Detect which cell encompasses the target text, then output its [x, y] center coordinate. 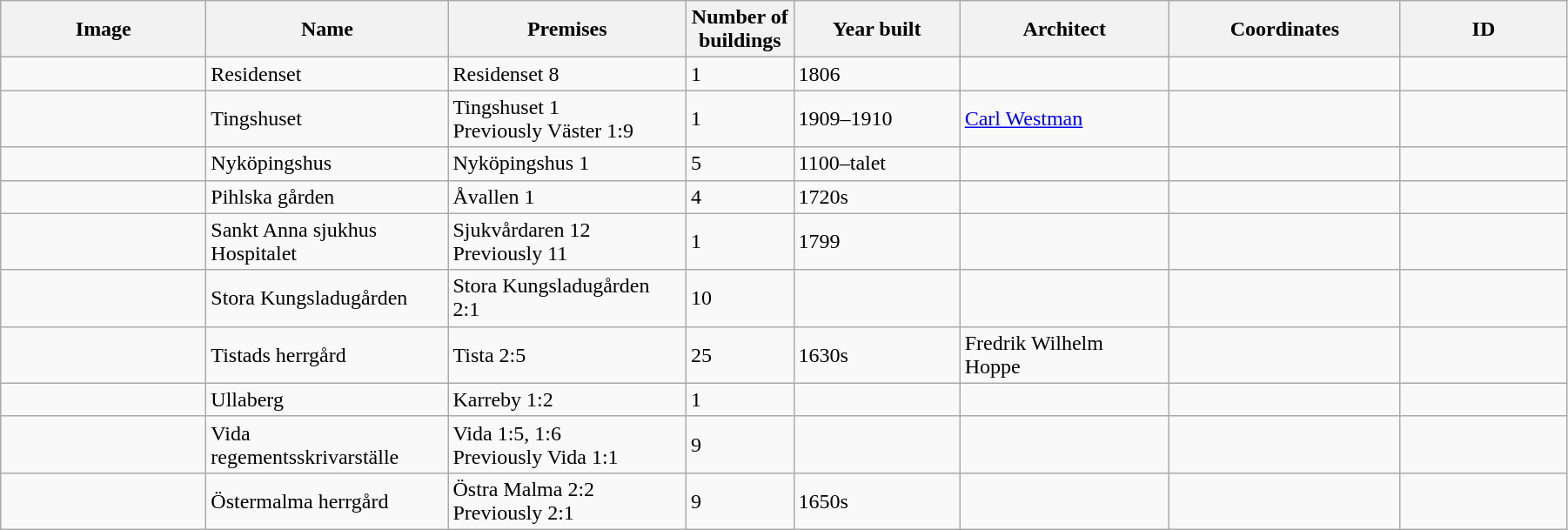
Stora Kungsladugården 2:1 [567, 298]
5 [740, 164]
Vida regementsskrivarställe [327, 444]
Sankt Anna sjukhusHospitalet [327, 242]
Number ofbuildings [740, 30]
25 [740, 355]
4 [740, 197]
Östra Malma 2:2Previously 2:1 [567, 501]
Östermalma herrgård [327, 501]
Tingshuset 1Previously Väster 1:9 [567, 118]
Nyköpingshus 1 [567, 164]
Pihlska gården [327, 197]
Åvallen 1 [567, 197]
Tingshuset [327, 118]
1720s [877, 197]
Sjukvårdaren 12Previously 11 [567, 242]
Residenset 8 [567, 74]
Name [327, 30]
1650s [877, 501]
Residenset [327, 74]
Nyköpingshus [327, 164]
1806 [877, 74]
1630s [877, 355]
Vida 1:5, 1:6Previously Vida 1:1 [567, 444]
1909–1910 [877, 118]
Karreby 1:2 [567, 399]
ID [1483, 30]
1799 [877, 242]
Year built [877, 30]
Architect [1064, 30]
1100–talet [877, 164]
Tista 2:5 [567, 355]
Fredrik Wilhelm Hoppe [1064, 355]
Ullaberg [327, 399]
Premises [567, 30]
Coordinates [1284, 30]
Carl Westman [1064, 118]
10 [740, 298]
Stora Kungsladugården [327, 298]
Image [104, 30]
Tistads herrgård [327, 355]
